Find where the given text appears and provide that cell's center as [X, Y] coordinate. 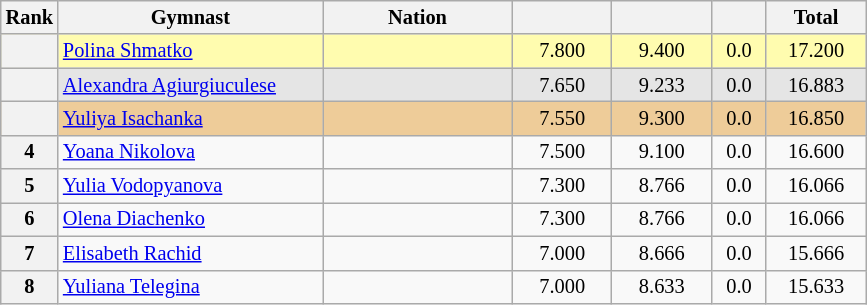
7.800 [562, 51]
16.600 [816, 152]
Elisabeth Rachid [190, 253]
6 [30, 219]
5 [30, 186]
Yuliya Isachanka [190, 118]
9.400 [662, 51]
17.200 [816, 51]
Nation [418, 17]
15.633 [816, 287]
9.300 [662, 118]
7.650 [562, 85]
Rank [30, 17]
7.550 [562, 118]
Total [816, 17]
Olena Diachenko [190, 219]
15.666 [816, 253]
7 [30, 253]
Yoana Nikolova [190, 152]
8 [30, 287]
Yulia Vodopyanova [190, 186]
16.883 [816, 85]
16.850 [816, 118]
Yuliana Telegina [190, 287]
Alexandra Agiurgiuculese [190, 85]
9.100 [662, 152]
Polina Shmatko [190, 51]
Gymnast [190, 17]
4 [30, 152]
7.500 [562, 152]
8.666 [662, 253]
8.633 [662, 287]
9.233 [662, 85]
